Return the (x, y) coordinate for the center point of the cell that contains the specified text.  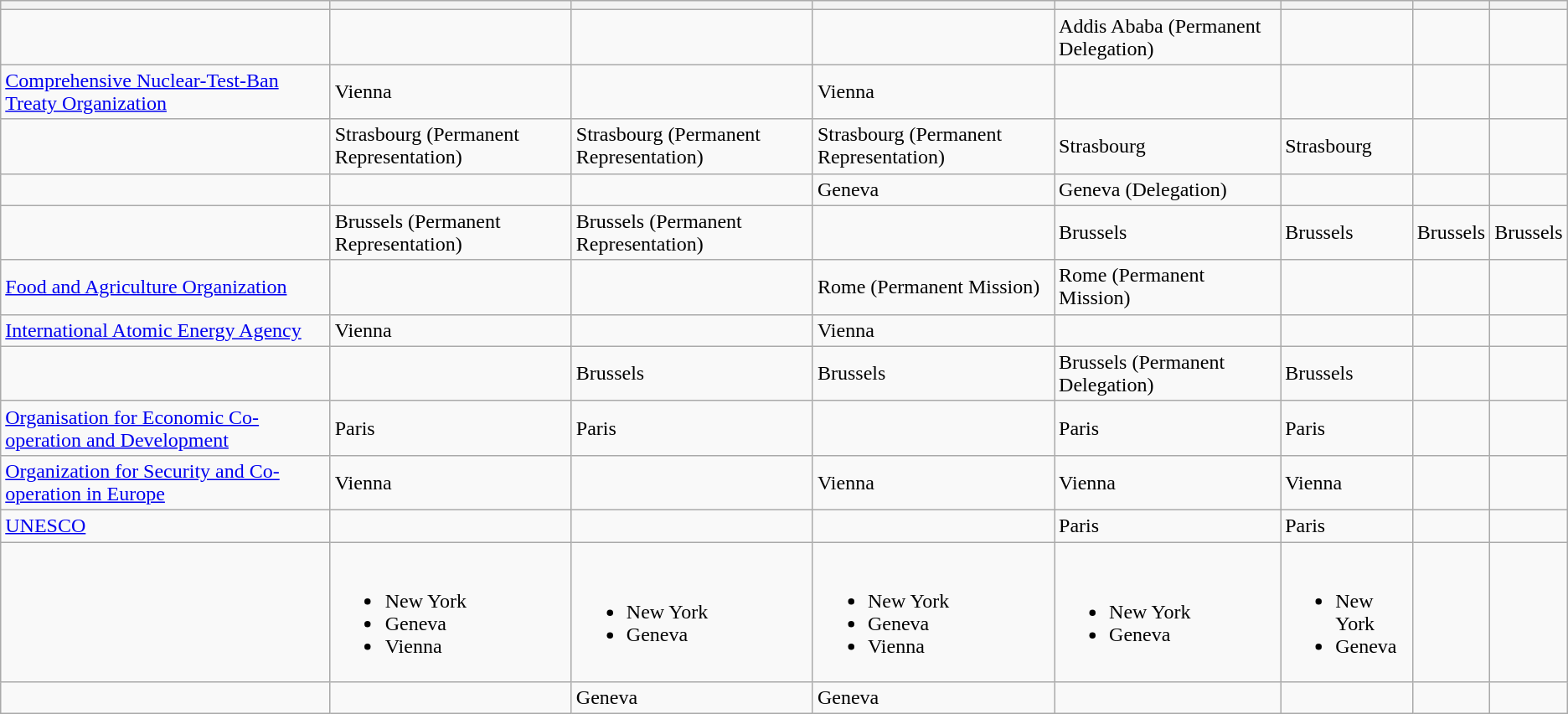
Comprehensive Nuclear-Test-Ban Treaty Organization (166, 92)
Brussels (Permanent Delegation) (1168, 374)
Addis Ababa (Permanent Delegation) (1168, 37)
UNESCO (166, 525)
International Atomic Energy Agency (166, 330)
Organization for Security and Co-operation in Europe (166, 483)
Organisation for Economic Co-operation and Development (166, 427)
Food and Agriculture Organization (166, 287)
Geneva (Delegation) (1168, 189)
